Identify which cell holds the provided text, then report its (x, y) central coordinate. 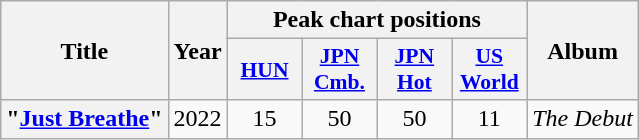
JPNHot (414, 70)
JPNCmb. (340, 70)
The Debut (583, 119)
HUN (264, 70)
2022 (198, 119)
Title (84, 50)
15 (264, 119)
Year (198, 50)
Album (583, 50)
"Just Breathe" (84, 119)
USWorld (490, 70)
Peak chart positions (377, 20)
11 (490, 119)
